Output the (x, y) coordinate of the center of the cell containing the given text.  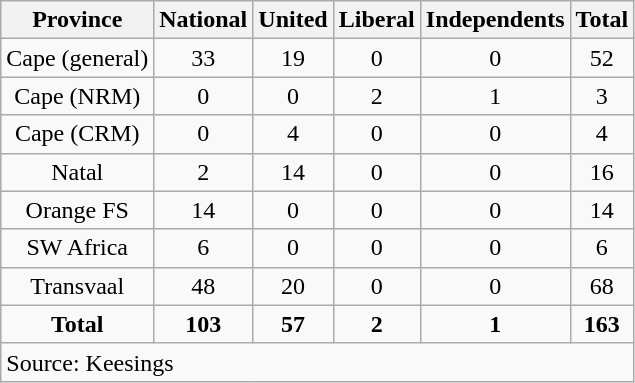
Cape (CRM) (78, 134)
Cape (NRM) (78, 96)
33 (204, 58)
103 (204, 324)
Orange FS (78, 210)
Cape (general) (78, 58)
Province (78, 20)
52 (602, 58)
20 (293, 286)
48 (204, 286)
United (293, 20)
Independents (495, 20)
Source: Keesings (318, 362)
19 (293, 58)
Natal (78, 172)
57 (293, 324)
16 (602, 172)
SW Africa (78, 248)
Transvaal (78, 286)
National (204, 20)
163 (602, 324)
68 (602, 286)
3 (602, 96)
Liberal (376, 20)
